Return (x, y) of the center of cell containing provided text 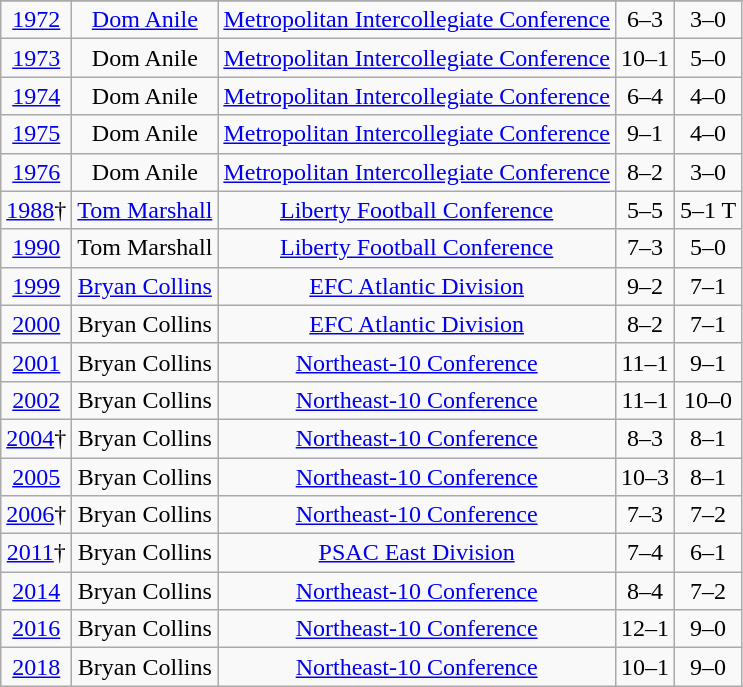
9–2 (644, 286)
6–1 (708, 553)
12–1 (644, 629)
5–1 T (708, 210)
6–3 (644, 20)
1972 (36, 20)
2000 (36, 324)
1973 (36, 58)
1990 (36, 248)
1976 (36, 172)
2018 (36, 667)
10–3 (644, 477)
1974 (36, 96)
8–3 (644, 438)
8–4 (644, 591)
2016 (36, 629)
2004† (36, 438)
1975 (36, 134)
6–4 (644, 96)
7–4 (644, 553)
2006† (36, 515)
2001 (36, 362)
PSAC East Division (417, 553)
2002 (36, 400)
1988† (36, 210)
2014 (36, 591)
2005 (36, 477)
5–5 (644, 210)
1999 (36, 286)
10–0 (708, 400)
2011† (36, 553)
